For the text-containing cell, return its midpoint in (X, Y) coordinate format. 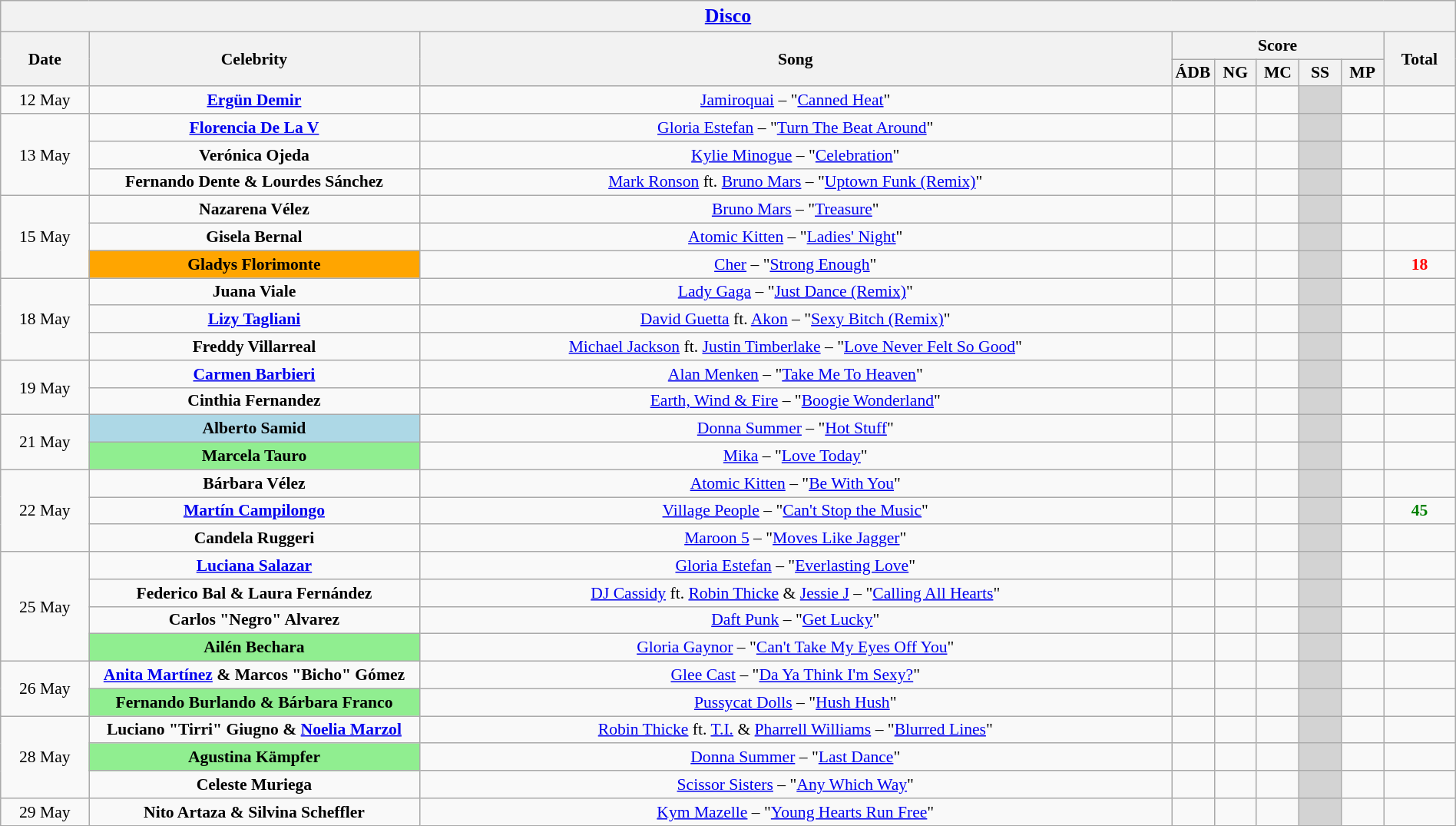
Ergün Demir (254, 101)
Nazarena Vélez (254, 210)
MC (1278, 73)
Score (1278, 45)
Kym Mazelle – "Young Hearts Run Free" (796, 812)
Luciano "Tirri" Giugno & Noelia Marzol (254, 730)
Agustina Kämpfer (254, 758)
Candela Ruggeri (254, 539)
18 May (45, 320)
Gisela Bernal (254, 237)
Florencia De La V (254, 128)
Daft Punk – "Get Lucky" (796, 620)
12 May (45, 101)
Alan Menken – "Take Me To Heaven" (796, 374)
David Guetta ft. Akon – "Sexy Bitch (Remix)" (796, 320)
Alberto Samid (254, 429)
Atomic Kitten – "Ladies' Night" (796, 237)
18 (1420, 264)
Mika – "Love Today" (796, 456)
Song (796, 58)
Gloria Estefan – "Everlasting Love" (796, 566)
Atomic Kitten – "Be With You" (796, 483)
SS (1319, 73)
Bruno Mars – "Treasure" (796, 210)
Village People – "Can't Stop the Music" (796, 511)
MP (1362, 73)
Ailén Bechara (254, 648)
19 May (45, 387)
45 (1420, 511)
ÁDB (1193, 73)
25 May (45, 606)
Cher – "Strong Enough" (796, 264)
Luciana Salazar (254, 566)
Donna Summer – "Last Dance" (796, 758)
Carmen Barbieri (254, 374)
Mark Ronson ft. Bruno Mars – "Uptown Funk (Remix)" (796, 182)
Total (1420, 58)
Celeste Muriega (254, 785)
Celebrity (254, 58)
Fernando Burlando & Bárbara Franco (254, 702)
Federico Bal & Laura Fernández (254, 593)
Bárbara Vélez (254, 483)
Anita Martínez & Marcos "Bicho" Gómez (254, 675)
Lady Gaga – "Just Dance (Remix)" (796, 292)
Verónica Ojeda (254, 155)
Kylie Minogue – "Celebration" (796, 155)
Gloria Estefan – "Turn The Beat Around" (796, 128)
Cinthia Fernandez (254, 401)
Fernando Dente & Lourdes Sánchez (254, 182)
29 May (45, 812)
13 May (45, 155)
Martín Campilongo (254, 511)
21 May (45, 443)
Gloria Gaynor – "Can't Take My Eyes Off You" (796, 648)
26 May (45, 688)
Maroon 5 – "Moves Like Jagger" (796, 539)
22 May (45, 510)
NG (1235, 73)
28 May (45, 758)
15 May (45, 237)
Glee Cast – "Da Ya Think I'm Sexy?" (796, 675)
DJ Cassidy ft. Robin Thicke & Jessie J – "Calling All Hearts" (796, 593)
Freddy Villarreal (254, 347)
Marcela Tauro (254, 456)
Carlos "Negro" Alvarez (254, 620)
Juana Viale (254, 292)
Date (45, 58)
Jamiroquai – "Canned Heat" (796, 101)
Scissor Sisters – "Any Which Way" (796, 785)
Disco (728, 16)
Gladys Florimonte (254, 264)
Lizy Tagliani (254, 320)
Michael Jackson ft. Justin Timberlake – "Love Never Felt So Good" (796, 347)
Pussycat Dolls – "Hush Hush" (796, 702)
Robin Thicke ft. T.I. & Pharrell Williams – "Blurred Lines" (796, 730)
Nito Artaza & Silvina Scheffler (254, 812)
Earth, Wind & Fire – "Boogie Wonderland" (796, 401)
Donna Summer – "Hot Stuff" (796, 429)
